From the cell containing the given text, extract its center point as (X, Y) coordinate. 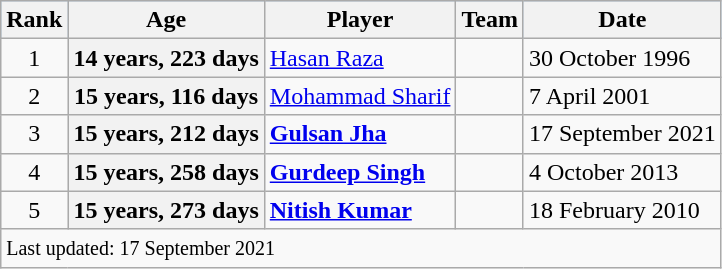
17 September 2021 (622, 134)
18 February 2010 (622, 210)
15 years, 273 days (166, 210)
15 years, 116 days (166, 96)
7 April 2001 (622, 96)
Gulsan Jha (360, 134)
2 (34, 96)
Last updated: 17 September 2021 (361, 248)
3 (34, 134)
Nitish Kumar (360, 210)
Rank (34, 20)
15 years, 212 days (166, 134)
4 October 2013 (622, 172)
Team (490, 20)
1 (34, 58)
15 years, 258 days (166, 172)
4 (34, 172)
Player (360, 20)
Hasan Raza (360, 58)
Mohammad Sharif (360, 96)
30 October 1996 (622, 58)
Age (166, 20)
Gurdeep Singh (360, 172)
5 (34, 210)
14 years, 223 days (166, 58)
Date (622, 20)
